Return [X, Y] of the center of cell containing provided text 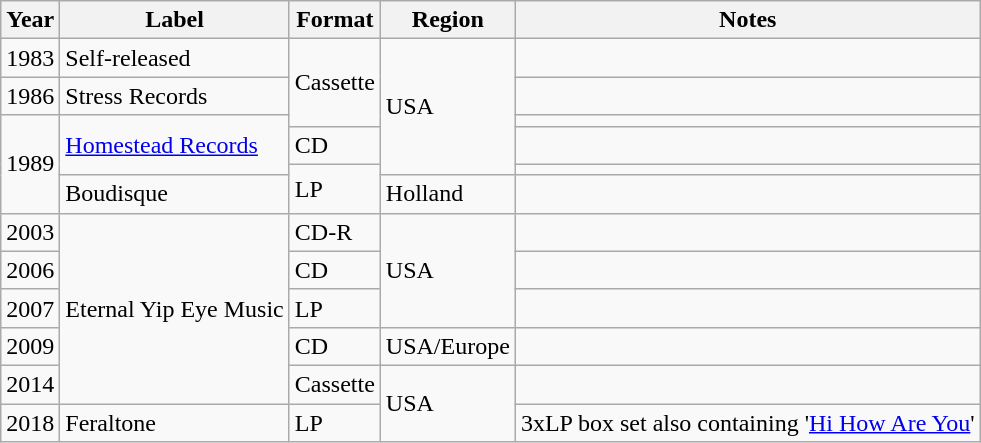
1983 [30, 58]
Year [30, 20]
Feraltone [174, 423]
CD-R [334, 232]
Holland [448, 194]
Boudisque [174, 194]
2018 [30, 423]
Eternal Yip Eye Music [174, 308]
1986 [30, 96]
Self-released [174, 58]
Notes [748, 20]
Homestead Records [174, 145]
2014 [30, 384]
2003 [30, 232]
2009 [30, 346]
USA/Europe [448, 346]
2007 [30, 308]
2006 [30, 270]
Label [174, 20]
Stress Records [174, 96]
1989 [30, 164]
Format [334, 20]
3xLP box set also containing 'Hi How Are You' [748, 423]
Region [448, 20]
